Locate the cell with the specified text and output its [x, y] center coordinate. 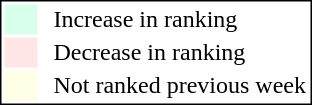
Not ranked previous week [180, 85]
Increase in ranking [180, 19]
Decrease in ranking [180, 53]
